Locate the cell with the specified text and output its (x, y) center coordinate. 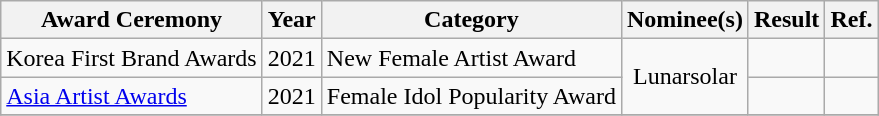
Year (292, 20)
New Female Artist Award (471, 58)
Nominee(s) (684, 20)
Result (786, 20)
Ref. (852, 20)
Category (471, 20)
Female Idol Popularity Award (471, 96)
Award Ceremony (132, 20)
Asia Artist Awards (132, 96)
Lunarsolar (684, 77)
Korea First Brand Awards (132, 58)
